Scan for the cell matching the given text and deliver its [X, Y] coordinate at center. 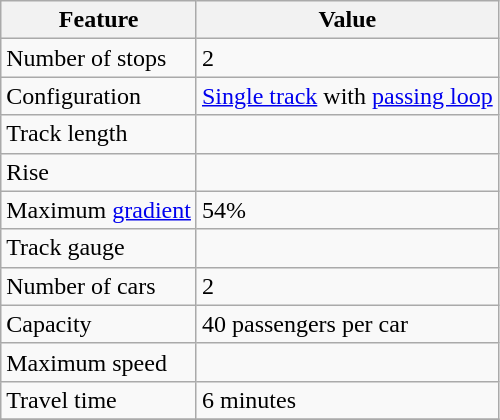
Capacity [99, 324]
Number of cars [99, 286]
Configuration [99, 96]
Maximum speed [99, 362]
54% [347, 210]
Feature [99, 20]
40 passengers per car [347, 324]
Single track with passing loop [347, 96]
Rise [99, 172]
Track length [99, 134]
Track gauge [99, 248]
6 minutes [347, 400]
Maximum gradient [99, 210]
Travel time [99, 400]
Number of stops [99, 58]
Value [347, 20]
